Locate the cell with the specified text and output its [x, y] center coordinate. 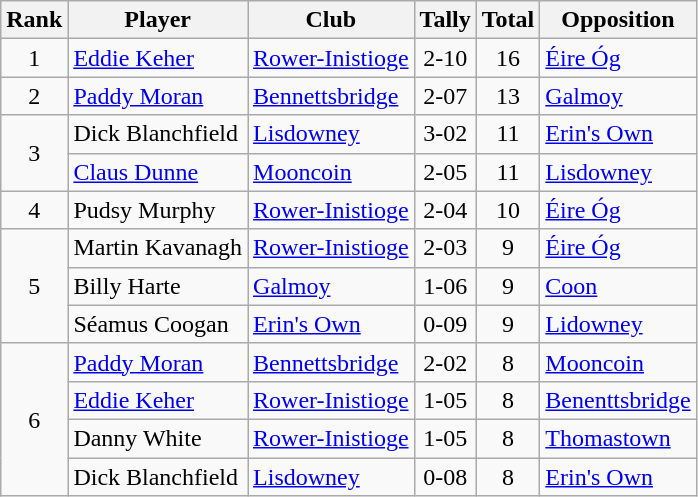
4 [34, 210]
5 [34, 286]
Danny White [158, 438]
1-06 [445, 286]
0-09 [445, 324]
2-03 [445, 248]
Coon [618, 286]
13 [508, 96]
Opposition [618, 20]
2-04 [445, 210]
Benenttsbridge [618, 400]
3-02 [445, 134]
6 [34, 419]
Thomastown [618, 438]
Player [158, 20]
Claus Dunne [158, 172]
Club [332, 20]
Lidowney [618, 324]
0-08 [445, 477]
1 [34, 58]
16 [508, 58]
2-10 [445, 58]
10 [508, 210]
2-05 [445, 172]
Séamus Coogan [158, 324]
Pudsy Murphy [158, 210]
3 [34, 153]
2 [34, 96]
2-07 [445, 96]
Martin Kavanagh [158, 248]
2-02 [445, 362]
Total [508, 20]
Tally [445, 20]
Rank [34, 20]
Billy Harte [158, 286]
